Return the (X, Y) coordinate for the center point of the cell that contains the specified text.  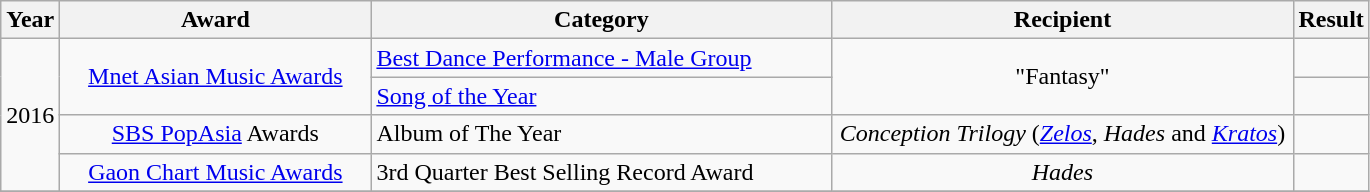
Conception Trilogy (Zelos, Hades and Kratos) (1062, 134)
Year (30, 20)
Category (602, 20)
Hades (1062, 172)
2016 (30, 115)
Recipient (1062, 20)
"Fantasy" (1062, 77)
Album of The Year (602, 134)
3rd Quarter Best Selling Record Award (602, 172)
Award (216, 20)
Mnet Asian Music Awards (216, 77)
SBS PopAsia Awards (216, 134)
Gaon Chart Music Awards (216, 172)
Best Dance Performance - Male Group (602, 58)
Song of the Year (602, 96)
Result (1331, 20)
